Determine the [X, Y] coordinate at the center of the cell enclosing the given text.  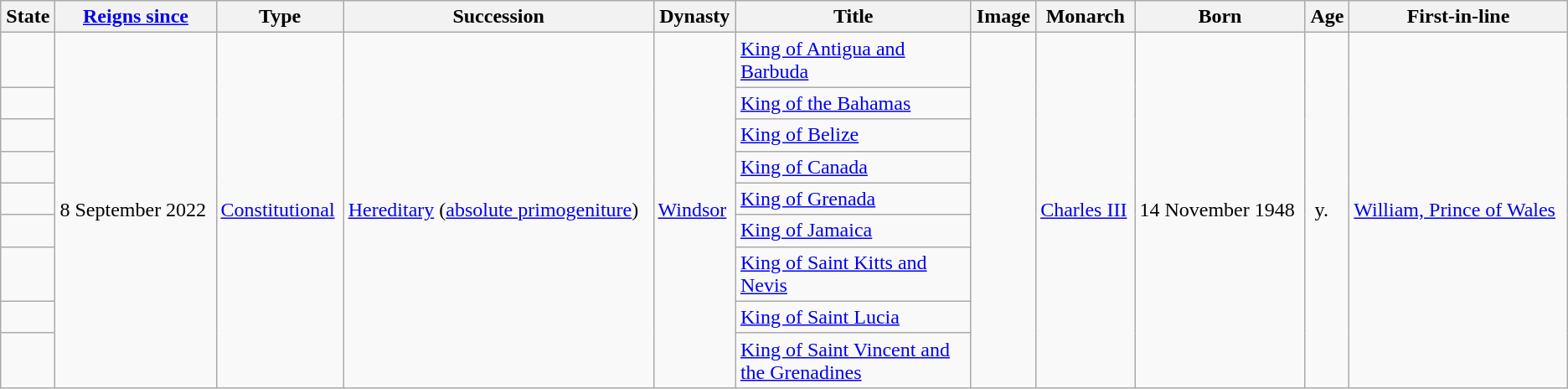
y. [1327, 210]
William, Prince of Wales [1458, 210]
King of Saint Vincent and the Grenadines [853, 360]
Age [1327, 17]
Image [1003, 17]
King of Canada [853, 167]
Reigns since [136, 17]
Constitutional [280, 210]
Hereditary (absolute primogeniture) [498, 210]
King of Antigua and Barbuda [853, 60]
King of Jamaica [853, 231]
King of Grenada [853, 199]
First-in-line [1458, 17]
Dynasty [694, 17]
King of Belize [853, 135]
Windsor [694, 210]
8 September 2022 [136, 210]
King of Saint Kitts and Nevis [853, 273]
Charles III [1086, 210]
Born [1220, 17]
Monarch [1086, 17]
Succession [498, 17]
Type [280, 17]
King of Saint Lucia [853, 317]
State [28, 17]
Title [853, 17]
14 November 1948 [1220, 210]
King of the Bahamas [853, 103]
